Extract the (X, Y) coordinate from the center of the cell holding the provided text.  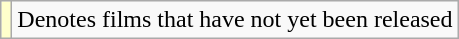
Denotes films that have not yet been released (235, 20)
